Return (X, Y) of the center of cell containing provided text 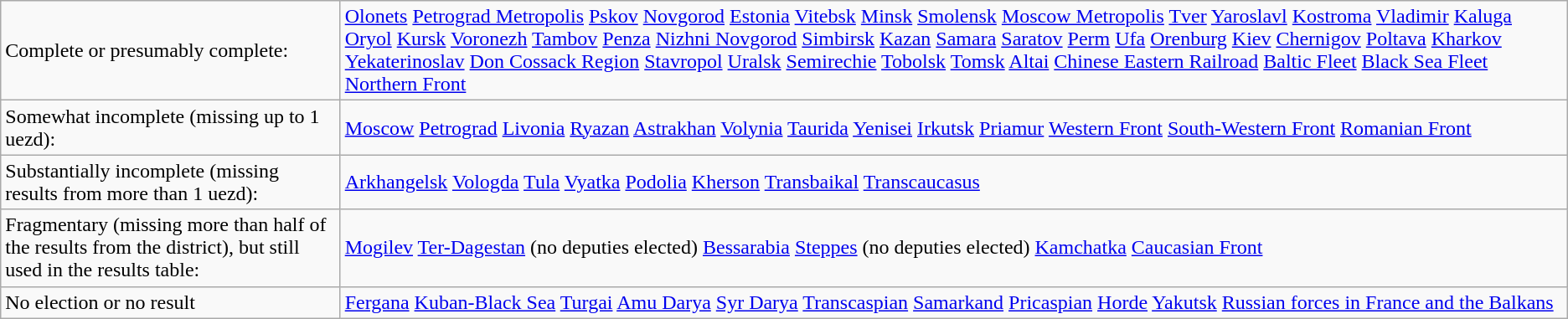
Mogilev Ter-Dagestan (no deputies elected) Bessarabia Steppes (no deputies elected) Kamchatka Caucasian Front (953, 248)
Somewhat incomplete (missing up to 1 uezd): (171, 127)
Substantially incomplete (missing results from more than 1 uezd): (171, 183)
No election or no result (171, 302)
Arkhangelsk Vologda Tula Vyatka Podolia Kherson Transbaikal Transcaucasus (953, 183)
Fragmentary (missing more than half of the results from the district), but still used in the results table: (171, 248)
Complete or presumably complete: (171, 50)
Fergana Kuban-Black Sea Turgai Amu Darya Syr Darya Transcaspian Samarkand Pricaspian Horde Yakutsk Russian forces in France and the Balkans (953, 302)
Moscow Petrograd Livonia Ryazan Astrakhan Volynia Taurida Yenisei Irkutsk Priamur Western Front South-Western Front Romanian Front (953, 127)
